Return (x, y) of the center of cell containing provided text 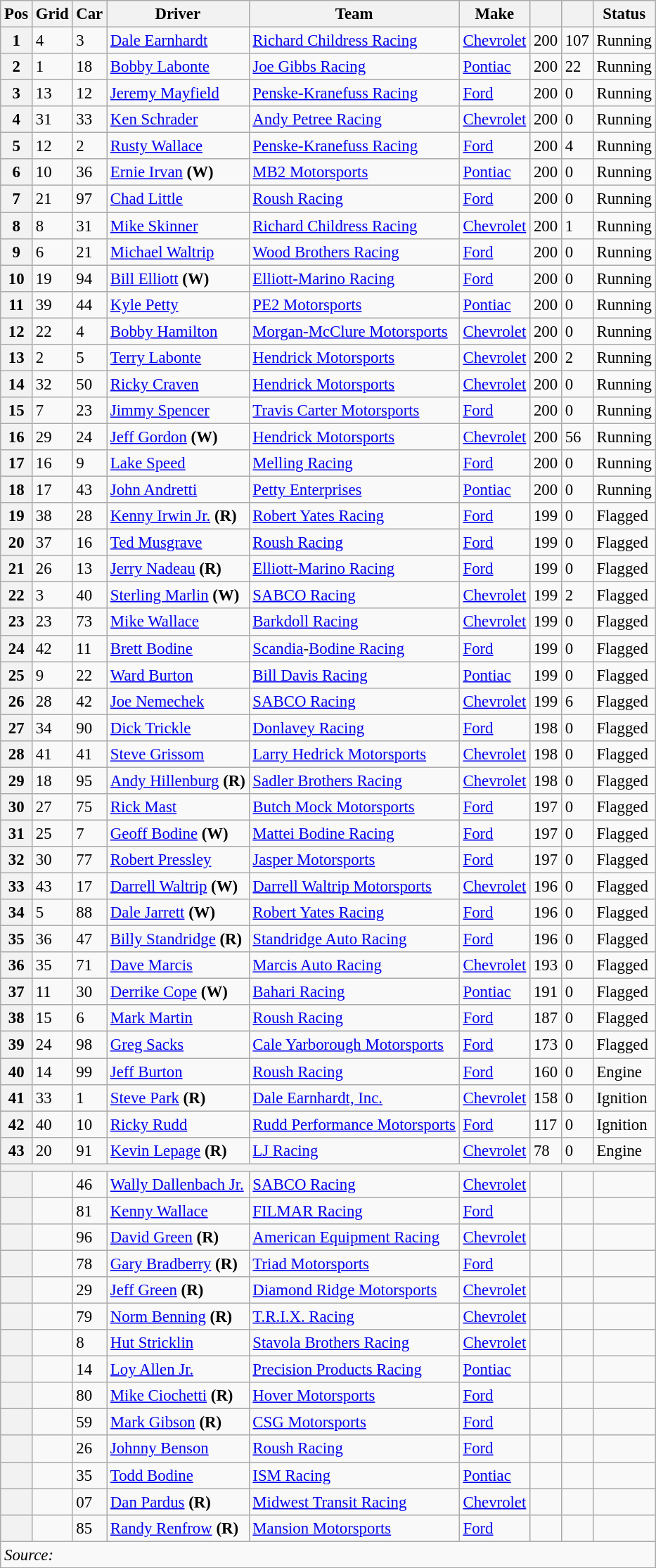
Geoff Bodine (W) (179, 833)
Driver (179, 14)
Grid (52, 14)
Wally Dallenbach Jr. (179, 1185)
73 (90, 622)
Michael Waltrip (179, 252)
Randy Renfrow (R) (179, 1528)
Kevin Lepage (R) (179, 1150)
FILMAR Racing (354, 1211)
Jeremy Mayfield (179, 94)
158 (546, 1098)
Darrell Waltrip Motorsports (354, 887)
Bobby Hamilton (179, 331)
Larry Hedrick Motorsports (354, 754)
Robert Pressley (179, 860)
Cale Yarborough Motorsports (354, 1045)
96 (90, 1238)
117 (546, 1124)
Car (90, 14)
Ernie Irvan (W) (179, 172)
Hover Motorsports (354, 1396)
Terry Labonte (179, 358)
Loy Allen Jr. (179, 1370)
56 (577, 437)
50 (90, 384)
Dale Jarrett (W) (179, 913)
Mike Skinner (179, 226)
T.R.I.X. Racing (354, 1317)
80 (90, 1396)
Dave Marcis (179, 965)
Brett Bodine (179, 648)
44 (90, 304)
94 (90, 278)
193 (546, 965)
Greg Sacks (179, 1045)
Kyle Petty (179, 304)
Barkdoll Racing (354, 622)
47 (90, 939)
Ward Burton (179, 675)
American Equipment Racing (354, 1238)
Jimmy Spencer (179, 411)
CSG Motorsports (354, 1422)
59 (90, 1422)
Ken Schrader (179, 120)
Joe Gibbs Racing (354, 67)
Jerry Nadeau (R) (179, 569)
Make (494, 14)
98 (90, 1045)
Jasper Motorsports (354, 860)
187 (546, 1019)
Mike Ciochetti (R) (179, 1396)
Stavola Brothers Racing (354, 1343)
95 (90, 780)
90 (90, 728)
Rudd Performance Motorsports (354, 1124)
Mattei Bodine Racing (354, 833)
85 (90, 1528)
77 (90, 860)
Travis Carter Motorsports (354, 411)
Norm Benning (R) (179, 1317)
191 (546, 992)
Chad Little (179, 199)
Precision Products Racing (354, 1370)
Dale Earnhardt (179, 41)
79 (90, 1317)
Todd Bodine (179, 1475)
Ted Musgrave (179, 543)
Rusty Wallace (179, 146)
Ricky Rudd (179, 1124)
Donlavey Racing (354, 728)
Hut Stricklin (179, 1343)
97 (90, 199)
Dan Pardus (R) (179, 1502)
Morgan-McClure Motorsports (354, 331)
Jeff Green (R) (179, 1290)
75 (90, 807)
Scandia-Bodine Racing (354, 648)
Mike Wallace (179, 622)
David Green (R) (179, 1238)
Derrike Cope (W) (179, 992)
Johnny Benson (179, 1449)
Triad Motorsports (354, 1264)
Bill Davis Racing (354, 675)
81 (90, 1211)
99 (90, 1072)
Kenny Irwin Jr. (R) (179, 516)
Rick Mast (179, 807)
Mark Gibson (R) (179, 1422)
Gary Bradberry (R) (179, 1264)
Ricky Craven (179, 384)
Petty Enterprises (354, 490)
Joe Nemechek (179, 701)
Bill Elliott (W) (179, 278)
Kenny Wallace (179, 1211)
Jeff Gordon (W) (179, 437)
PE2 Motorsports (354, 304)
Source: (328, 1555)
107 (577, 41)
Melling Racing (354, 463)
Midwest Transit Racing (354, 1502)
John Andretti (179, 490)
Andy Petree Racing (354, 120)
Bahari Racing (354, 992)
Darrell Waltrip (W) (179, 887)
Pos (17, 14)
Jeff Burton (179, 1072)
Steve Grissom (179, 754)
Sadler Brothers Racing (354, 780)
160 (546, 1072)
Diamond Ridge Motorsports (354, 1290)
Wood Brothers Racing (354, 252)
Dick Trickle (179, 728)
Mark Martin (179, 1019)
Status (624, 14)
LJ Racing (354, 1150)
Butch Mock Motorsports (354, 807)
Lake Speed (179, 463)
46 (90, 1185)
Billy Standridge (R) (179, 939)
Standridge Auto Racing (354, 939)
Andy Hillenburg (R) (179, 780)
71 (90, 965)
Dale Earnhardt, Inc. (354, 1098)
88 (90, 913)
Mansion Motorsports (354, 1528)
Sterling Marlin (W) (179, 596)
Marcis Auto Racing (354, 965)
MB2 Motorsports (354, 172)
173 (546, 1045)
ISM Racing (354, 1475)
91 (90, 1150)
Steve Park (R) (179, 1098)
07 (90, 1502)
Bobby Labonte (179, 67)
Team (354, 14)
